Scan for the cell matching the given text and deliver its [X, Y] coordinate at center. 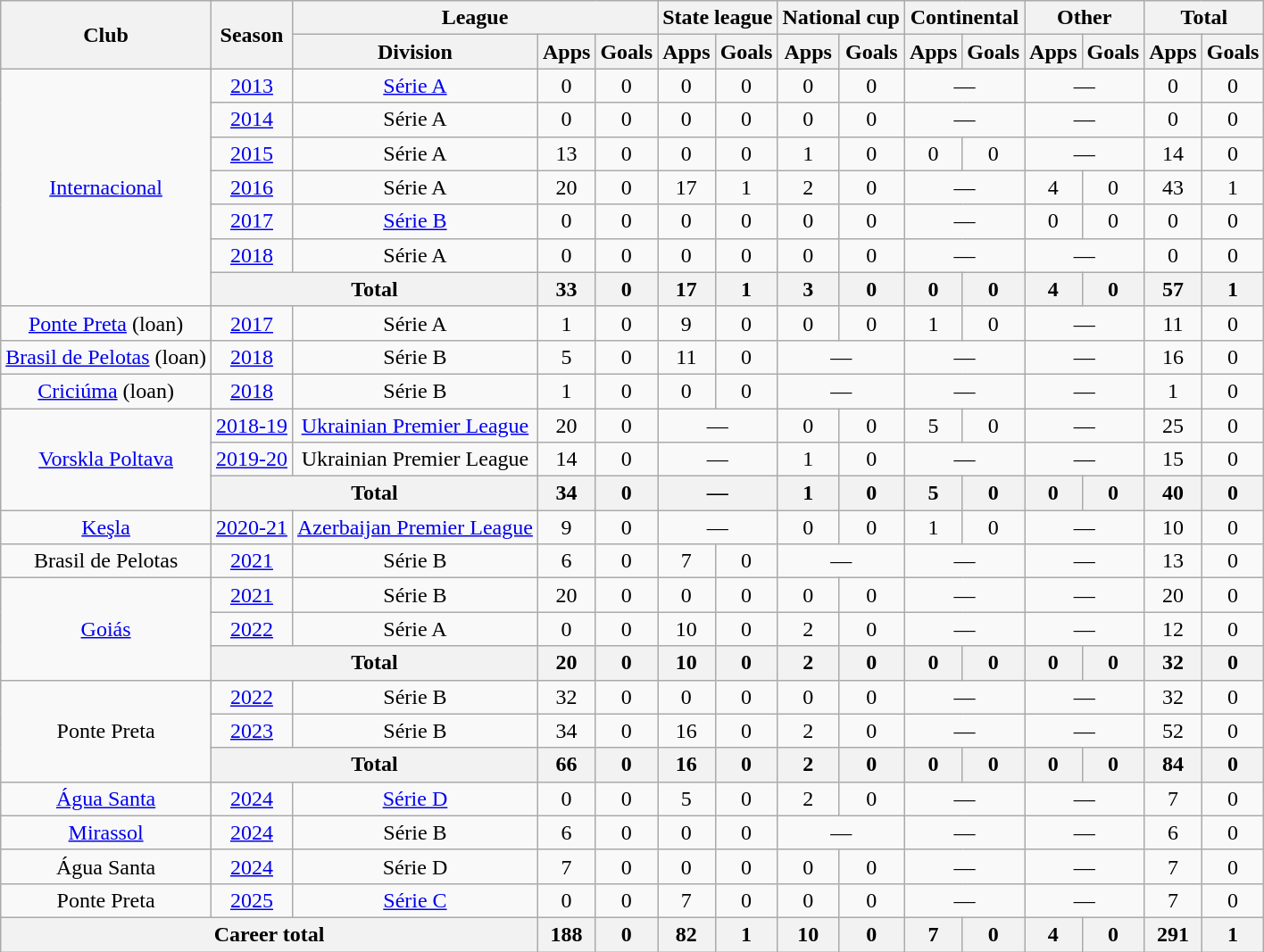
League [475, 18]
188 [566, 934]
84 [1173, 765]
State league [718, 18]
57 [1173, 289]
2015 [252, 153]
Other [1085, 18]
Brasil de Pelotas [106, 561]
43 [1173, 187]
Vorskla Poltava [106, 459]
2023 [252, 731]
82 [686, 934]
Career total [270, 934]
40 [1173, 493]
15 [1173, 459]
Brasil de Pelotas (loan) [106, 357]
Internacional [106, 187]
Keşla [106, 527]
2019-20 [252, 459]
291 [1173, 934]
Goiás [106, 629]
National cup [841, 18]
Club [106, 35]
25 [1173, 426]
Criciúma (loan) [106, 391]
2020-21 [252, 527]
12 [1173, 629]
2025 [252, 900]
2013 [252, 86]
Mirassol [106, 832]
52 [1173, 731]
2016 [252, 187]
Continental [964, 18]
66 [566, 765]
Ponte Preta (loan) [106, 323]
Season [252, 35]
Série C [414, 900]
2014 [252, 120]
2018-19 [252, 426]
3 [808, 289]
Division [414, 52]
33 [566, 289]
Azerbaijan Premier League [414, 527]
